Locate the cell with the specified text and output its [x, y] center coordinate. 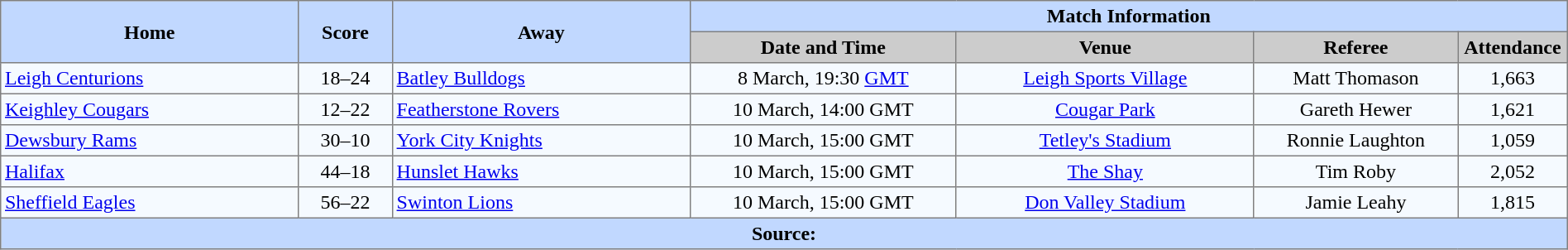
Batley Bulldogs [541, 79]
Keighley Cougars [150, 109]
Swinton Lions [541, 203]
18–24 [346, 79]
Leigh Sports Village [1105, 79]
Ronnie Laughton [1355, 141]
1,059 [1513, 141]
1,815 [1513, 203]
Matt Thomason [1355, 79]
Don Valley Stadium [1105, 203]
1,663 [1513, 79]
Gareth Hewer [1355, 109]
Sheffield Eagles [150, 203]
Halifax [150, 171]
Cougar Park [1105, 109]
Source: [784, 233]
8 March, 19:30 GMT [823, 79]
2,052 [1513, 171]
Away [541, 31]
Featherstone Rovers [541, 109]
Home [150, 31]
44–18 [346, 171]
56–22 [346, 203]
The Shay [1105, 171]
Tim Roby [1355, 171]
30–10 [346, 141]
Dewsbury Rams [150, 141]
Attendance [1513, 47]
Date and Time [823, 47]
Hunslet Hawks [541, 171]
12–22 [346, 109]
Score [346, 31]
Leigh Centurions [150, 79]
Referee [1355, 47]
York City Knights [541, 141]
Jamie Leahy [1355, 203]
Venue [1105, 47]
1,621 [1513, 109]
Tetley's Stadium [1105, 141]
10 March, 14:00 GMT [823, 109]
Match Information [1128, 17]
